Locate the cell with the specified text and output its (x, y) center coordinate. 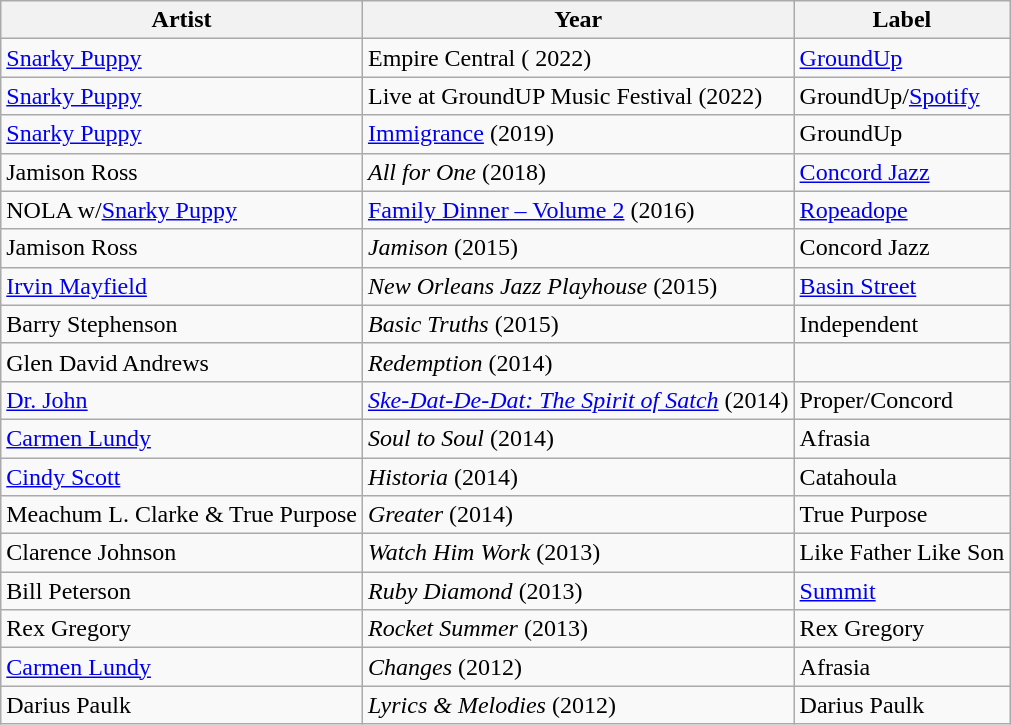
Ropeadope (902, 210)
Dr. John (182, 400)
Changes (2012) (578, 667)
Immigrance (2019) (578, 134)
Bill Peterson (182, 591)
Clarence Johnson (182, 553)
Cindy Scott (182, 477)
Independent (902, 324)
Ske-Dat-De-Dat: The Spirit of Satch (2014) (578, 400)
Watch Him Work (2013) (578, 553)
Basic Truths (2015) (578, 324)
All for One (2018) (578, 172)
Proper/Concord (902, 400)
NOLA w/Snarky Puppy (182, 210)
Live at GroundUP Music Festival (2022) (578, 96)
Historia (2014) (578, 477)
Jamison (2015) (578, 248)
Glen David Andrews (182, 362)
Redemption (2014) (578, 362)
Basin Street (902, 286)
Artist (182, 20)
Barry Stephenson (182, 324)
Catahoula (902, 477)
Year (578, 20)
Empire Central ( 2022) (578, 58)
True Purpose (902, 515)
Meachum L. Clarke & True Purpose (182, 515)
New Orleans Jazz Playhouse (2015) (578, 286)
Family Dinner – Volume 2 (2016) (578, 210)
Summit (902, 591)
Soul to Soul (2014) (578, 438)
Rocket Summer (2013) (578, 629)
Label (902, 20)
Lyrics & Melodies (2012) (578, 705)
Ruby Diamond (2013) (578, 591)
Irvin Mayfield (182, 286)
GroundUp/Spotify (902, 96)
Like Father Like Son (902, 553)
Greater (2014) (578, 515)
